Extract the (x, y) coordinate from the center of the cell holding the provided text.  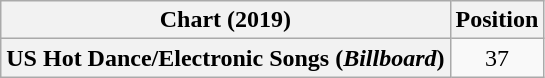
US Hot Dance/Electronic Songs (Billboard) (226, 58)
37 (497, 58)
Position (497, 20)
Chart (2019) (226, 20)
